Pinpoint the cell where the given text exists, returning its (X, Y) midpoint coordinate. 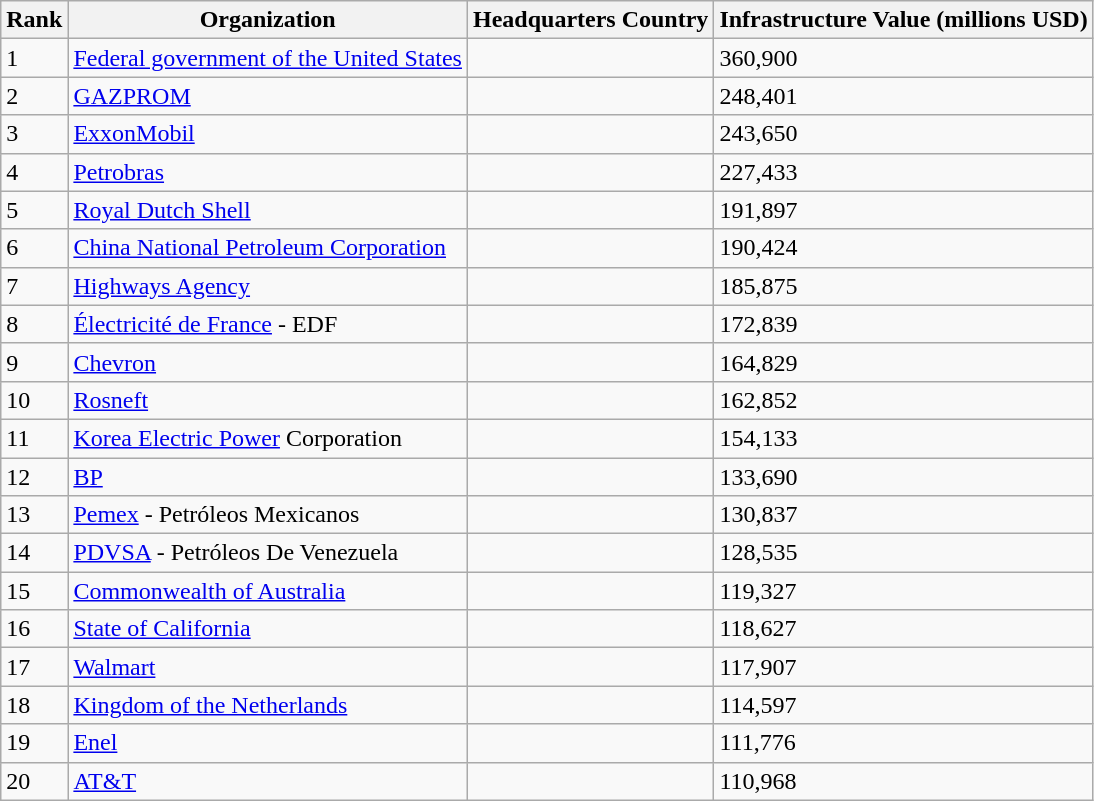
164,829 (904, 362)
9 (34, 362)
ExxonMobil (268, 134)
12 (34, 477)
China National Petroleum Corporation (268, 248)
119,327 (904, 591)
Petrobras (268, 172)
PDVSA - Petróleos De Venezuela (268, 553)
133,690 (904, 477)
248,401 (904, 96)
117,907 (904, 667)
128,535 (904, 553)
Walmart (268, 667)
7 (34, 286)
Headquarters Country (590, 20)
130,837 (904, 515)
360,900 (904, 58)
Korea Electric Power Corporation (268, 438)
Enel (268, 743)
185,875 (904, 286)
Rank (34, 20)
BP (268, 477)
191,897 (904, 210)
Kingdom of the Netherlands (268, 705)
Rosneft (268, 400)
Organization (268, 20)
Federal government of the United States (268, 58)
Infrastructure Value (millions USD) (904, 20)
227,433 (904, 172)
190,424 (904, 248)
GAZPROM (268, 96)
14 (34, 553)
17 (34, 667)
AT&T (268, 781)
8 (34, 324)
13 (34, 515)
2 (34, 96)
10 (34, 400)
243,650 (904, 134)
Commonwealth of Australia (268, 591)
4 (34, 172)
18 (34, 705)
118,627 (904, 629)
1 (34, 58)
Électricité de France - EDF (268, 324)
Highways Agency (268, 286)
11 (34, 438)
16 (34, 629)
Pemex - Petróleos Mexicanos (268, 515)
154,133 (904, 438)
114,597 (904, 705)
172,839 (904, 324)
111,776 (904, 743)
Royal Dutch Shell (268, 210)
3 (34, 134)
6 (34, 248)
20 (34, 781)
5 (34, 210)
19 (34, 743)
162,852 (904, 400)
110,968 (904, 781)
State of California (268, 629)
Chevron (268, 362)
15 (34, 591)
